Extract the (x, y) coordinate from the center of the cell holding the provided text.  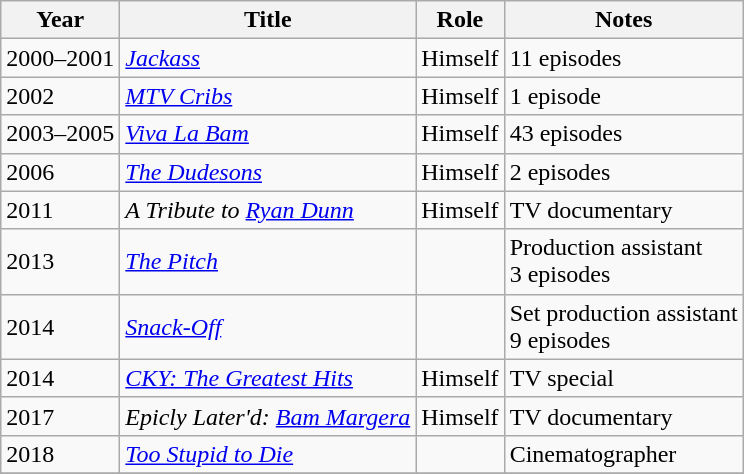
The Pitch (268, 262)
2003–2005 (60, 134)
2002 (60, 96)
Year (60, 20)
Title (268, 20)
2000–2001 (60, 58)
43 episodes (624, 134)
2018 (60, 454)
Jackass (268, 58)
2 episodes (624, 172)
CKY: The Greatest Hits (268, 378)
TV special (624, 378)
Cinematographer (624, 454)
The Dudesons (268, 172)
1 episode (624, 96)
2013 (60, 262)
MTV Cribs (268, 96)
11 episodes (624, 58)
Set production assistant9 episodes (624, 326)
2006 (60, 172)
Role (460, 20)
2011 (60, 210)
2017 (60, 416)
Notes (624, 20)
Production assistant3 episodes (624, 262)
Snack-Off (268, 326)
Epicly Later'd: Bam Margera (268, 416)
A Tribute to Ryan Dunn (268, 210)
Viva La Bam (268, 134)
Too Stupid to Die (268, 454)
